Scan for the cell matching the given text and deliver its [x, y] coordinate at center. 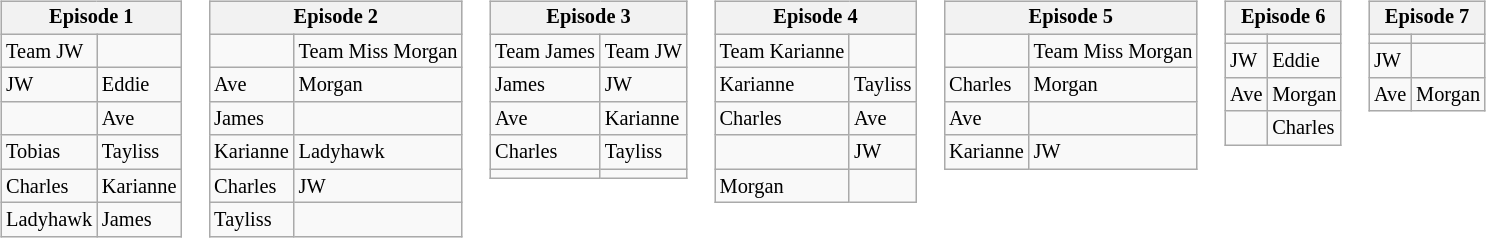
Team Karianne [782, 51]
Team James [545, 51]
Episode 2 [336, 18]
Episode 4 [816, 18]
Episode 6 [1283, 18]
Tobias [49, 152]
Episode 1 [91, 18]
Episode 7 [1427, 18]
Episode 5 [1070, 18]
Episode 3 [588, 18]
